Determine the (X, Y) coordinate at the center of the cell enclosing the given text.  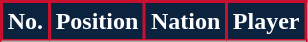
No. (26, 22)
Position (96, 22)
Player (266, 22)
Nation (186, 22)
